Search for the cell housing the specified text and yield its [x, y] center coordinate. 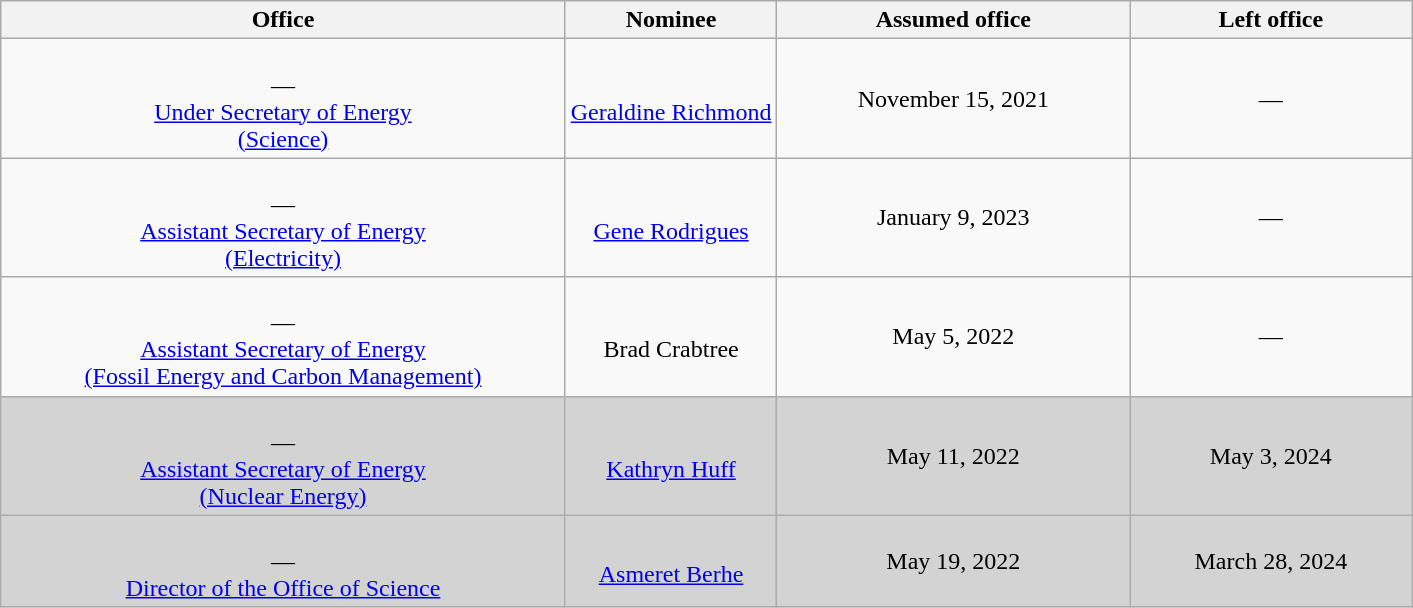
Kathryn Huff [671, 456]
—Assistant Secretary of Energy(Electricity) [283, 218]
March 28, 2024 [1271, 561]
November 15, 2021 [954, 98]
Geraldine Richmond [671, 98]
—Under Secretary of Energy(Science) [283, 98]
—Assistant Secretary of Energy(Nuclear Energy) [283, 456]
May 3, 2024 [1271, 456]
Left office [1271, 20]
Office [283, 20]
Assumed office [954, 20]
Nominee [671, 20]
January 9, 2023 [954, 218]
Asmeret Berhe [671, 561]
May 5, 2022 [954, 336]
Gene Rodrigues [671, 218]
Brad Crabtree [671, 336]
—Assistant Secretary of Energy(Fossil Energy and Carbon Management) [283, 336]
May 19, 2022 [954, 561]
—Director of the Office of Science [283, 561]
May 11, 2022 [954, 456]
